Provide the [X, Y] coordinate of the cell's center where the given text is located.  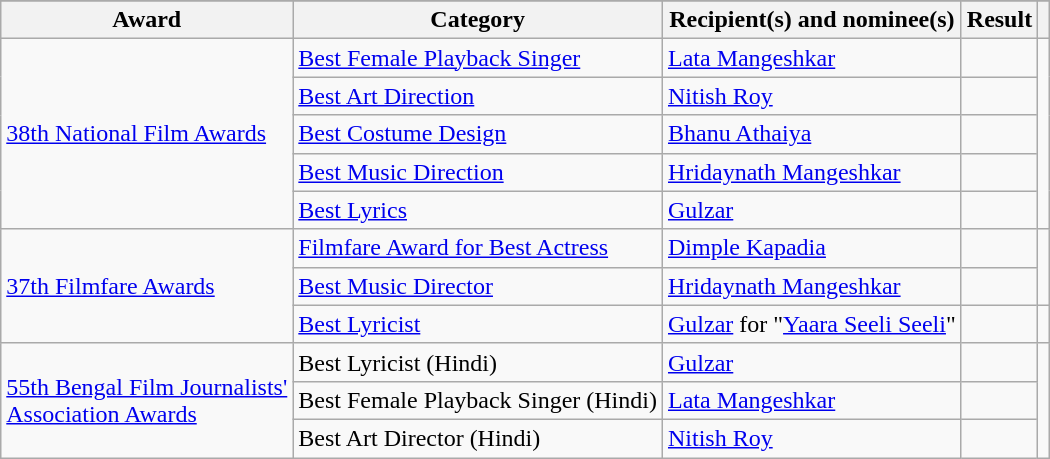
Best Music Direction [478, 172]
Filmfare Award for Best Actress [478, 248]
Category [478, 20]
Best Music Director [478, 286]
Best Lyricist (Hindi) [478, 362]
37th Filmfare Awards [147, 286]
Best Lyrics [478, 210]
Recipient(s) and nominee(s) [812, 20]
Bhanu Athaiya [812, 134]
Best Female Playback Singer (Hindi) [478, 400]
Result [999, 20]
Award [147, 20]
Best Art Director (Hindi) [478, 438]
Gulzar for "Yaara Seeli Seeli" [812, 324]
38th National Film Awards [147, 134]
Best Art Direction [478, 96]
Dimple Kapadia [812, 248]
Best Lyricist [478, 324]
Best Female Playback Singer [478, 58]
55th Bengal Film Journalists'Association Awards [147, 400]
Best Costume Design [478, 134]
